Pinpoint the cell where the given text exists, returning its [x, y] midpoint coordinate. 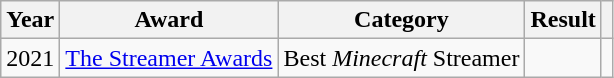
The Streamer Awards [169, 58]
Category [402, 20]
Result [563, 20]
Award [169, 20]
Best Minecraft Streamer [402, 58]
2021 [30, 58]
Year [30, 20]
